Pinpoint the cell where the given text exists, returning its (x, y) midpoint coordinate. 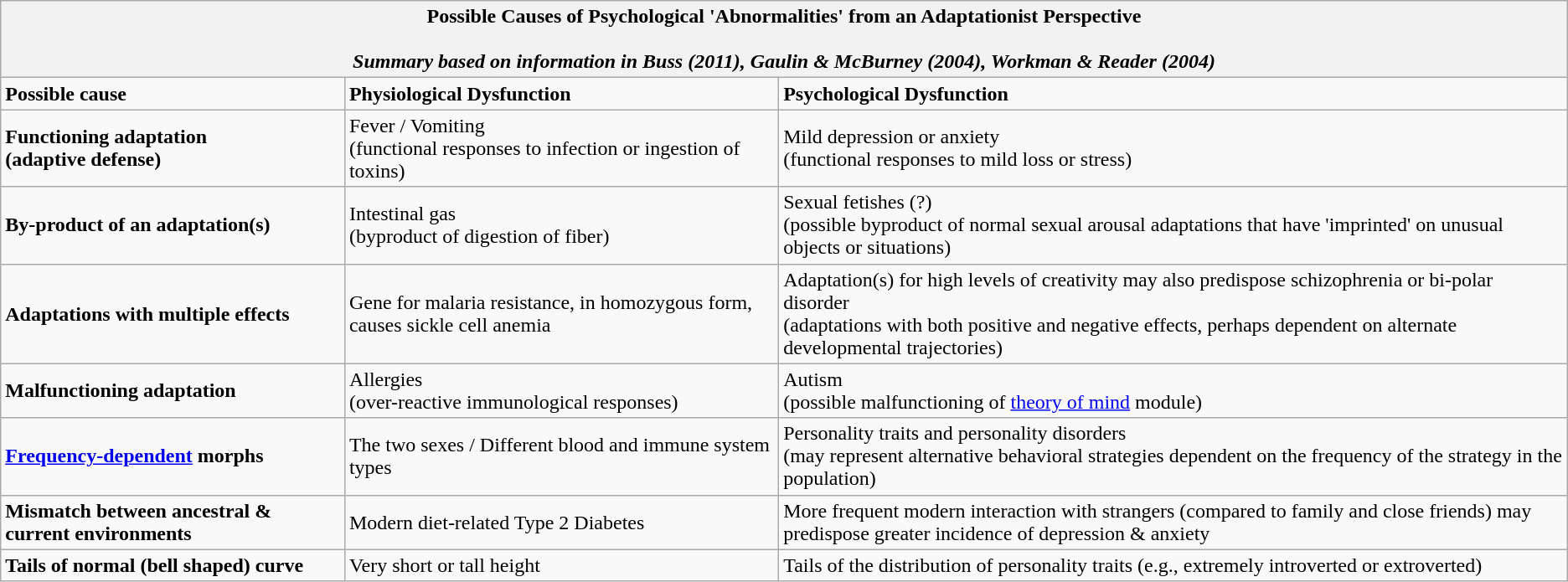
Frequency-dependent morphs (173, 456)
By-product of an adaptation(s) (173, 225)
Tails of normal (bell shaped) curve (173, 565)
More frequent modern interaction with strangers (compared to family and close friends) may predispose greater incidence of depression & anxiety (1173, 523)
The two sexes / Different blood and immune system types (561, 456)
Sexual fetishes (?)(possible byproduct of normal sexual arousal adaptations that have 'imprinted' on unusual objects or situations) (1173, 225)
Allergies(over-reactive immunological responses) (561, 390)
Malfunctioning adaptation (173, 390)
Modern diet-related Type 2 Diabetes (561, 523)
Mild depression or anxiety(functional responses to mild loss or stress) (1173, 148)
Functioning adaptation(adaptive defense) (173, 148)
Intestinal gas (byproduct of digestion of fiber) (561, 225)
Adaptations with multiple effects (173, 313)
Very short or tall height (561, 565)
Gene for malaria resistance, in homozygous form, causes sickle cell anemia (561, 313)
Autism (possible malfunctioning of theory of mind module) (1173, 390)
Fever / Vomiting(functional responses to infection or ingestion of toxins) (561, 148)
Tails of the distribution of personality traits (e.g., extremely introverted or extroverted) (1173, 565)
Physiological Dysfunction (561, 94)
Possible cause (173, 94)
Psychological Dysfunction (1173, 94)
Mismatch between ancestral & current environments (173, 523)
